Return (X, Y) of the center of cell containing provided text 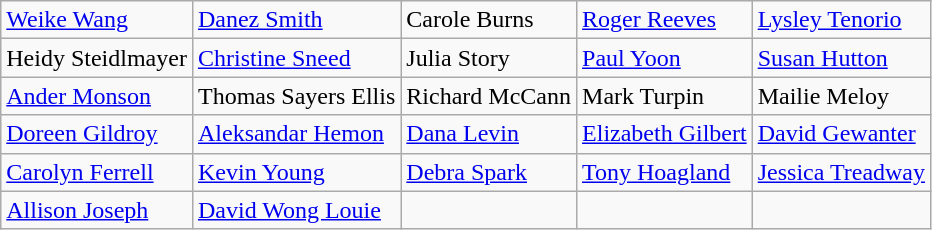
Danez Smith (296, 20)
Julia Story (489, 58)
David Wong Louie (296, 210)
Richard McCann (489, 96)
Tony Hoagland (665, 172)
Christine Sneed (296, 58)
Weike Wang (97, 20)
Allison Joseph (97, 210)
Lysley Tenorio (841, 20)
Mailie Meloy (841, 96)
Kevin Young (296, 172)
Elizabeth Gilbert (665, 134)
Mark Turpin (665, 96)
David Gewanter (841, 134)
Heidy Steidlmayer (97, 58)
Jessica Treadway (841, 172)
Carolyn Ferrell (97, 172)
Thomas Sayers Ellis (296, 96)
Susan Hutton (841, 58)
Ander Monson (97, 96)
Roger Reeves (665, 20)
Paul Yoon (665, 58)
Aleksandar Hemon (296, 134)
Debra Spark (489, 172)
Doreen Gildroy (97, 134)
Carole Burns (489, 20)
Dana Levin (489, 134)
